Output the (X, Y) coordinate of the center of the cell containing the given text.  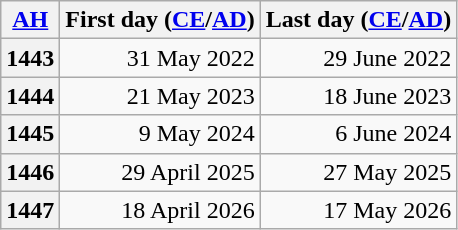
18 April 2026 (160, 210)
18 June 2023 (358, 96)
27 May 2025 (358, 172)
29 June 2022 (358, 58)
1443 (30, 58)
1446 (30, 172)
9 May 2024 (160, 134)
31 May 2022 (160, 58)
17 May 2026 (358, 210)
1444 (30, 96)
AH (30, 20)
6 June 2024 (358, 134)
First day (CE/AD) (160, 20)
29 April 2025 (160, 172)
1447 (30, 210)
Last day (CE/AD) (358, 20)
21 May 2023 (160, 96)
1445 (30, 134)
